For the text-containing cell, return its midpoint in [X, Y] coordinate format. 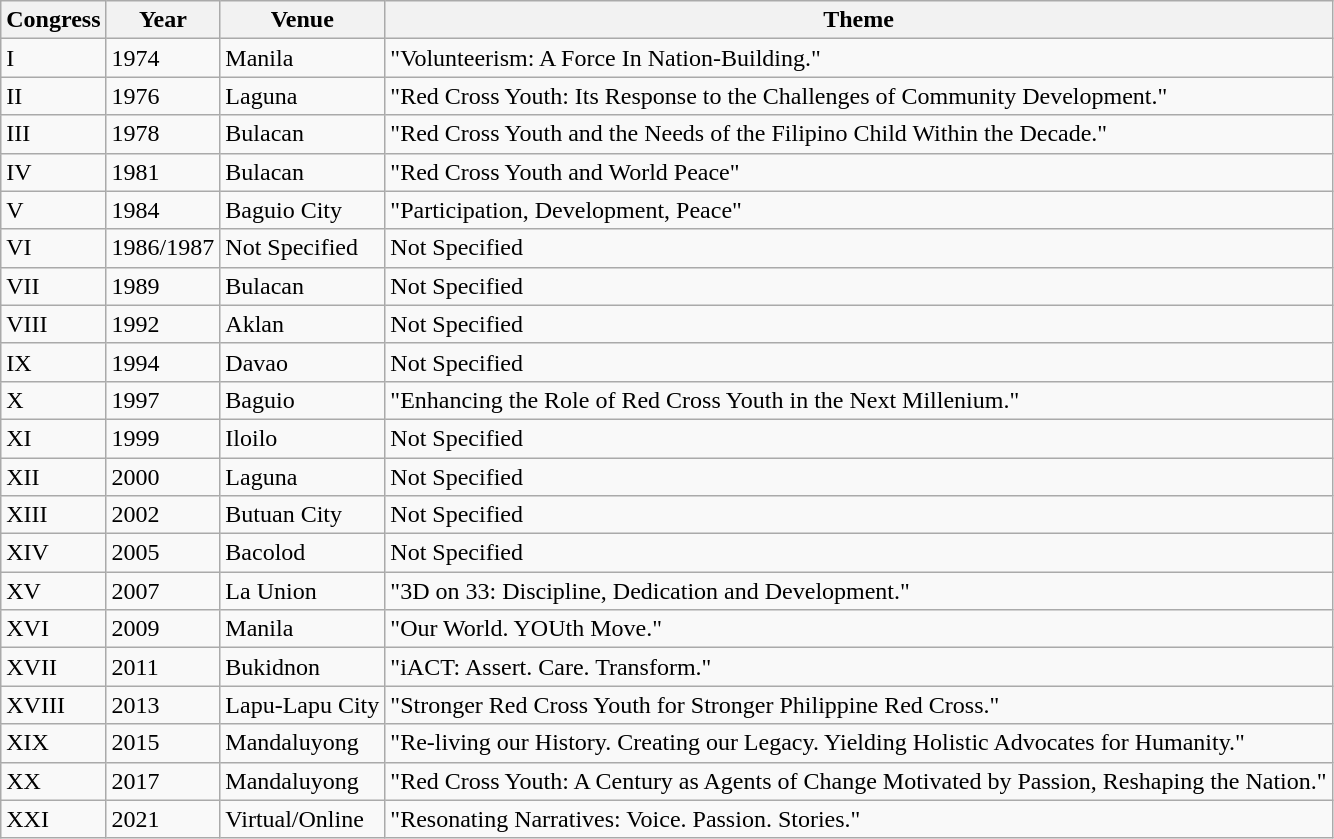
XV [54, 591]
"Red Cross Youth and World Peace" [858, 172]
II [54, 96]
"Enhancing the Role of Red Cross Youth in the Next Millenium." [858, 400]
Year [163, 20]
2017 [163, 781]
Bacolod [302, 553]
VI [54, 248]
IX [54, 362]
XIII [54, 515]
Butuan City [302, 515]
"Re-living our History. Creating our Legacy. Yielding Holistic Advocates for Humanity." [858, 743]
Baguio [302, 400]
"Resonating Narratives: Voice. Passion. Stories." [858, 819]
XI [54, 438]
1978 [163, 134]
1984 [163, 210]
1976 [163, 96]
"Stronger Red Cross Youth for Stronger Philippine Red Cross." [858, 705]
Bukidnon [302, 667]
Lapu-Lapu City [302, 705]
V [54, 210]
XVIII [54, 705]
1989 [163, 286]
"3D on 33: Discipline, Dedication and Development." [858, 591]
IV [54, 172]
La Union [302, 591]
"Participation, Development, Peace" [858, 210]
2002 [163, 515]
XXI [54, 819]
2013 [163, 705]
2007 [163, 591]
"Volunteerism: A Force In Nation-Building." [858, 58]
VIII [54, 324]
X [54, 400]
III [54, 134]
"Red Cross Youth: Its Response to the Challenges of Community Development." [858, 96]
Aklan [302, 324]
XX [54, 781]
XVII [54, 667]
Venue [302, 20]
1992 [163, 324]
2009 [163, 629]
2000 [163, 477]
1986/1987 [163, 248]
1981 [163, 172]
I [54, 58]
"Red Cross Youth: A Century as Agents of Change Motivated by Passion, Reshaping the Nation." [858, 781]
XIV [54, 553]
2021 [163, 819]
Davao [302, 362]
2015 [163, 743]
"Our World. YOUth Move." [858, 629]
"Red Cross Youth and the Needs of the Filipino Child Within the Decade." [858, 134]
2011 [163, 667]
1999 [163, 438]
Iloilo [302, 438]
1997 [163, 400]
VII [54, 286]
XVI [54, 629]
XII [54, 477]
Theme [858, 20]
Virtual/Online [302, 819]
"iACT: Assert. Care. Transform." [858, 667]
2005 [163, 553]
1994 [163, 362]
Baguio City [302, 210]
Congress [54, 20]
XIX [54, 743]
1974 [163, 58]
